For the text-containing cell, return its midpoint in (X, Y) coordinate format. 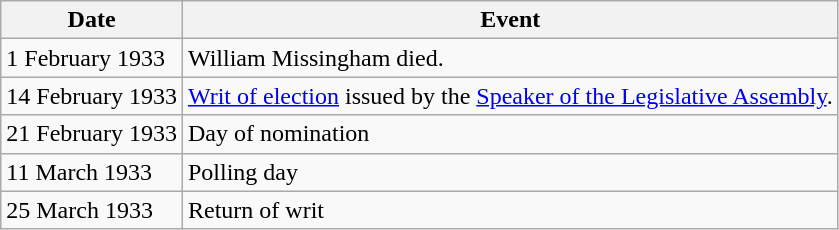
25 March 1933 (92, 210)
Return of writ (510, 210)
William Missingham died. (510, 58)
Day of nomination (510, 134)
Writ of election issued by the Speaker of the Legislative Assembly. (510, 96)
21 February 1933 (92, 134)
11 March 1933 (92, 172)
14 February 1933 (92, 96)
Date (92, 20)
1 February 1933 (92, 58)
Event (510, 20)
Polling day (510, 172)
